Pinpoint the cell where the given text exists, returning its (X, Y) midpoint coordinate. 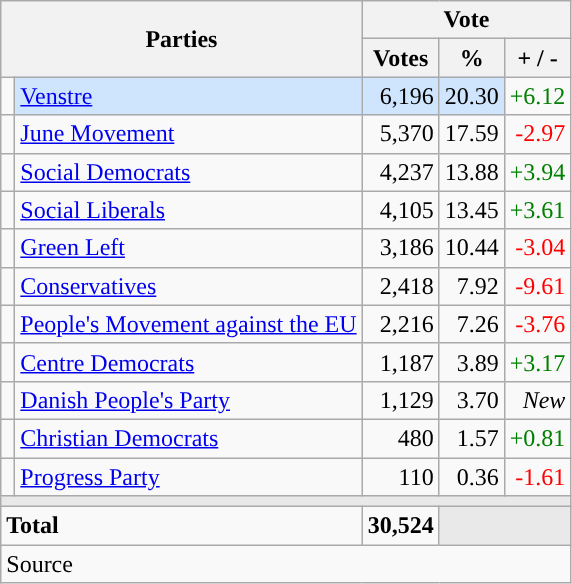
1,129 (400, 400)
6,196 (400, 96)
Progress Party (188, 477)
% (472, 58)
Parties (182, 39)
3.70 (472, 400)
-1.61 (538, 477)
People's Movement against the EU (188, 324)
+0.81 (538, 438)
4,105 (400, 210)
+6.12 (538, 96)
+3.17 (538, 362)
7.26 (472, 324)
30,524 (400, 526)
Venstre (188, 96)
1,187 (400, 362)
10.44 (472, 248)
Centre Democrats (188, 362)
Green Left (188, 248)
13.88 (472, 172)
+3.61 (538, 210)
7.92 (472, 286)
0.36 (472, 477)
+ / - (538, 58)
June Movement (188, 134)
2,216 (400, 324)
20.30 (472, 96)
2,418 (400, 286)
New (538, 400)
+3.94 (538, 172)
17.59 (472, 134)
Vote (466, 20)
3.89 (472, 362)
Votes (400, 58)
3,186 (400, 248)
Conservatives (188, 286)
Total (182, 526)
Social Liberals (188, 210)
1.57 (472, 438)
5,370 (400, 134)
Source (286, 564)
-2.97 (538, 134)
4,237 (400, 172)
480 (400, 438)
Social Democrats (188, 172)
-9.61 (538, 286)
-3.04 (538, 248)
-3.76 (538, 324)
Christian Democrats (188, 438)
13.45 (472, 210)
Danish People's Party (188, 400)
110 (400, 477)
